Return the (X, Y) coordinate for the center point of the cell that contains the specified text.  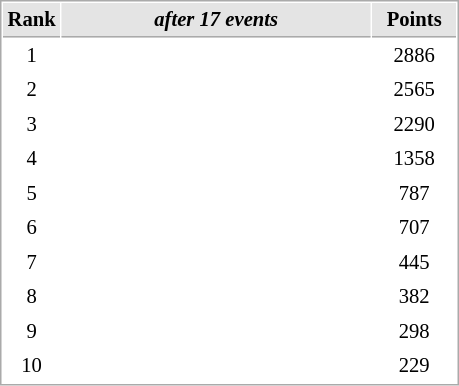
382 (414, 296)
7 (32, 262)
298 (414, 332)
1 (32, 56)
6 (32, 228)
10 (32, 366)
Points (414, 20)
2886 (414, 56)
2565 (414, 90)
4 (32, 158)
after 17 events (216, 20)
2290 (414, 124)
1358 (414, 158)
9 (32, 332)
5 (32, 194)
2 (32, 90)
8 (32, 296)
707 (414, 228)
445 (414, 262)
787 (414, 194)
3 (32, 124)
Rank (32, 20)
229 (414, 366)
